Output the [x, y] coordinate of the center of the cell containing the given text.  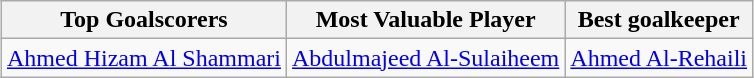
Top Goalscorers [144, 20]
Most Valuable Player [425, 20]
Ahmed Hizam Al Shammari [144, 58]
Abdulmajeed Al-Sulaiheem [425, 58]
Ahmed Al-Rehaili [659, 58]
Best goalkeeper [659, 20]
